From the cell containing the given text, extract its center point as (x, y) coordinate. 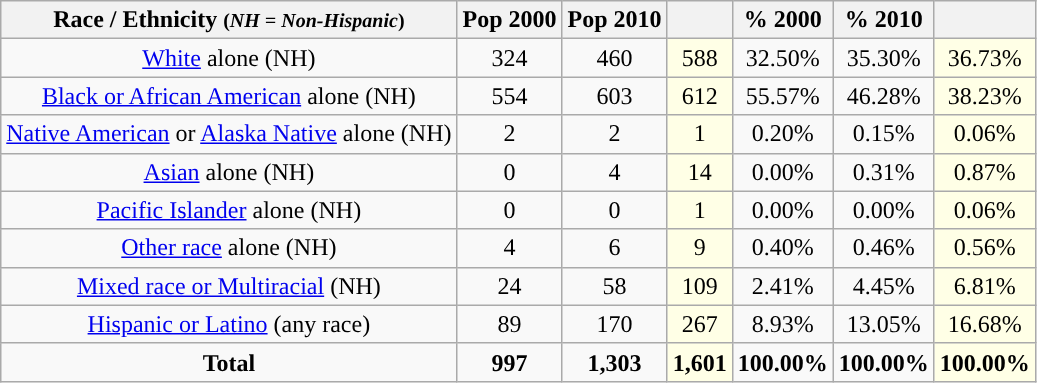
6.81% (984, 286)
55.57% (782, 96)
58 (614, 286)
% 2000 (782, 20)
603 (614, 96)
554 (510, 96)
Black or African American alone (NH) (229, 96)
Mixed race or Multiracial (NH) (229, 286)
32.50% (782, 58)
0.46% (884, 248)
0.31% (884, 172)
% 2010 (884, 20)
Race / Ethnicity (NH = Non-Hispanic) (229, 20)
35.30% (884, 58)
0.87% (984, 172)
1,601 (700, 362)
2.41% (782, 286)
Asian alone (NH) (229, 172)
6 (614, 248)
36.73% (984, 58)
Hispanic or Latino (any race) (229, 324)
9 (700, 248)
24 (510, 286)
13.05% (884, 324)
White alone (NH) (229, 58)
46.28% (884, 96)
89 (510, 324)
1,303 (614, 362)
0.56% (984, 248)
Pacific Islander alone (NH) (229, 210)
0.15% (884, 134)
109 (700, 286)
0.40% (782, 248)
38.23% (984, 96)
267 (700, 324)
8.93% (782, 324)
612 (700, 96)
460 (614, 58)
170 (614, 324)
Pop 2000 (510, 20)
Other race alone (NH) (229, 248)
Native American or Alaska Native alone (NH) (229, 134)
14 (700, 172)
324 (510, 58)
0.20% (782, 134)
Pop 2010 (614, 20)
4.45% (884, 286)
997 (510, 362)
588 (700, 58)
Total (229, 362)
16.68% (984, 324)
